Determine the (X, Y) coordinate at the center of the cell enclosing the given text.  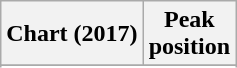
Peakposition (189, 34)
Chart (2017) (72, 34)
